Scan for the cell matching the given text and deliver its (x, y) coordinate at center. 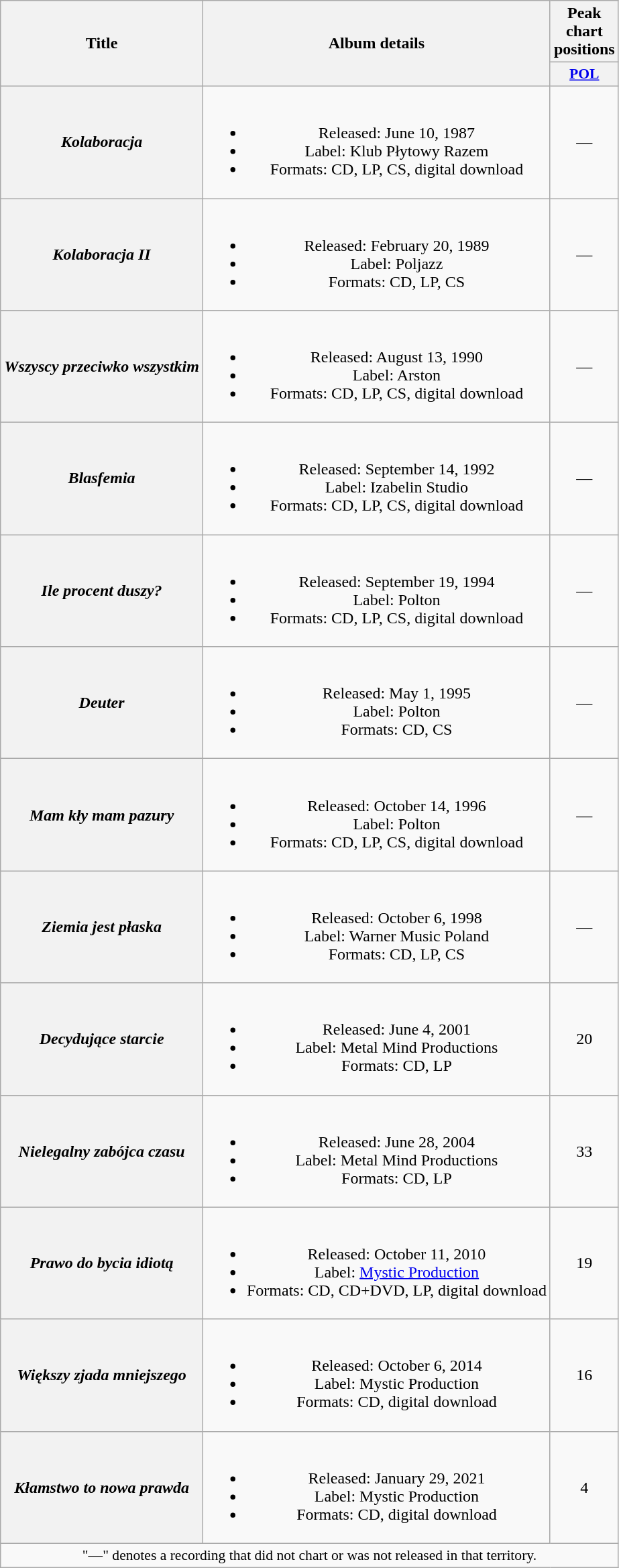
Released: May 1, 1995Label: PoltonFormats: CD, CS (376, 703)
Kolaboracja (102, 142)
16 (584, 1375)
Ziemia jest płaska (102, 927)
Album details (376, 44)
Deuter (102, 703)
POL (584, 74)
4 (584, 1487)
Released: January 29, 2021Label: Mystic ProductionFormats: CD, digital download (376, 1487)
Released: February 20, 1989Label: PoljazzFormats: CD, LP, CS (376, 255)
Mam kły mam pazury (102, 815)
"—" denotes a recording that did not chart or was not released in that territory. (310, 1555)
Released: October 6, 2014Label: Mystic ProductionFormats: CD, digital download (376, 1375)
Released: June 28, 2004Label: Metal Mind ProductionsFormats: CD, LP (376, 1151)
Released: October 11, 2010Label: Mystic ProductionFormats: CD, CD+DVD, LP, digital download (376, 1263)
20 (584, 1039)
Released: August 13, 1990Label: ArstonFormats: CD, LP, CS, digital download (376, 366)
Wszyscy przeciwko wszystkim (102, 366)
Title (102, 44)
Peak chart positions (584, 32)
Released: June 10, 1987Label: Klub Płytowy RazemFormats: CD, LP, CS, digital download (376, 142)
Kolaboracja II (102, 255)
Released: June 4, 2001Label: Metal Mind ProductionsFormats: CD, LP (376, 1039)
Ile procent duszy? (102, 590)
Nielegalny zabójca czasu (102, 1151)
Prawo do bycia idiotą (102, 1263)
Released: October 6, 1998Label: Warner Music PolandFormats: CD, LP, CS (376, 927)
19 (584, 1263)
Released: September 19, 1994Label: PoltonFormats: CD, LP, CS, digital download (376, 590)
Blasfemia (102, 479)
Decydujące starcie (102, 1039)
Większy zjada mniejszego (102, 1375)
Kłamstwo to nowa prawda (102, 1487)
Released: September 14, 1992Label: Izabelin StudioFormats: CD, LP, CS, digital download (376, 479)
33 (584, 1151)
Released: October 14, 1996Label: PoltonFormats: CD, LP, CS, digital download (376, 815)
